Detect which cell encompasses the target text, then output its (x, y) center coordinate. 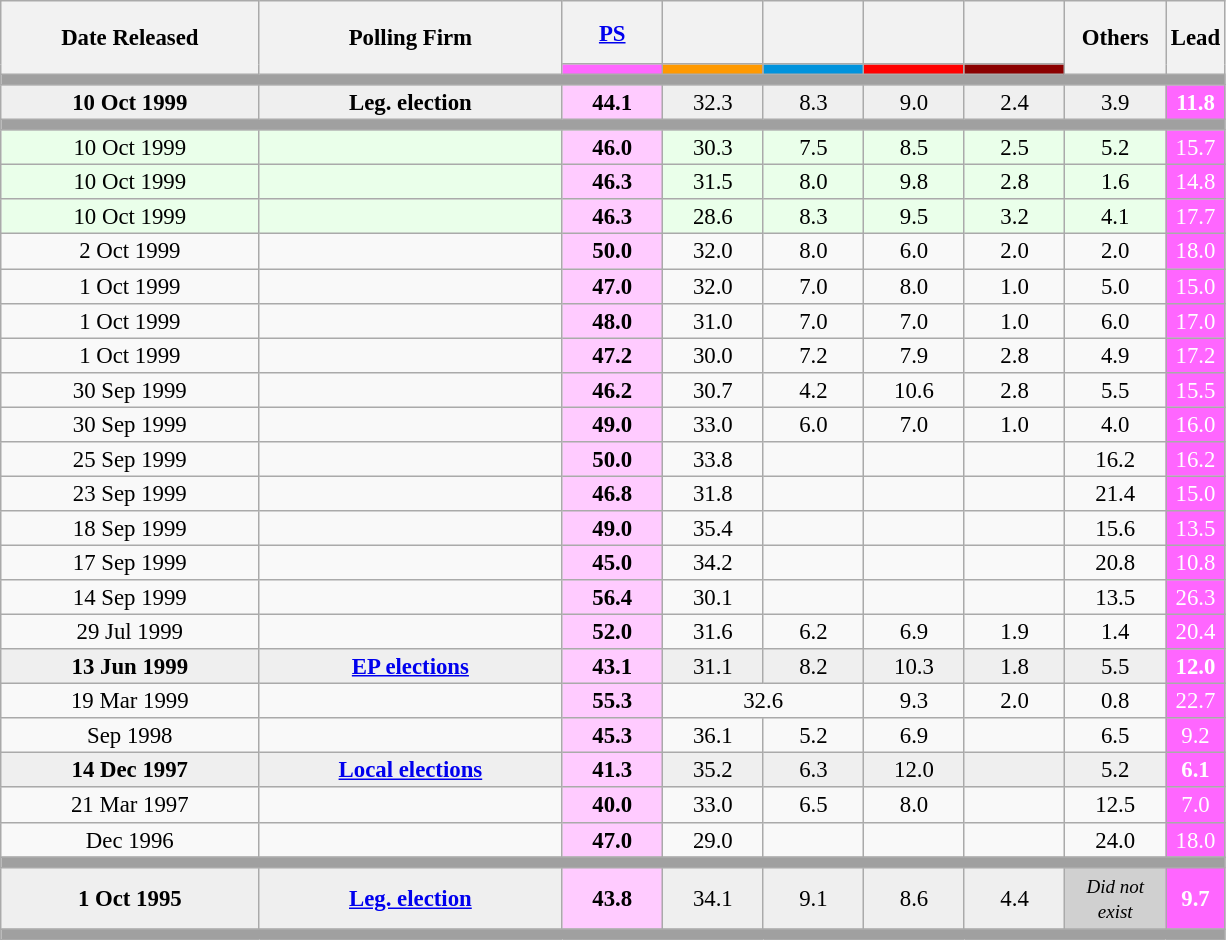
0.8 (1116, 702)
47.2 (612, 356)
Others (1116, 38)
10.3 (914, 666)
17.0 (1196, 320)
1.4 (1116, 632)
7.5 (814, 148)
30.0 (714, 356)
11.8 (1196, 102)
1.9 (1014, 632)
20.4 (1196, 632)
36.1 (714, 736)
8.2 (814, 666)
Lead (1196, 38)
29 Jul 1999 (130, 632)
32.6 (764, 702)
15.5 (1196, 390)
4.2 (814, 390)
55.3 (612, 702)
20.8 (1116, 562)
21.4 (1116, 494)
EP elections (410, 666)
6.2 (814, 632)
31.0 (714, 320)
29.0 (714, 840)
30.7 (714, 390)
14.8 (1196, 182)
Dec 1996 (130, 840)
34.1 (714, 898)
9.8 (914, 182)
3.9 (1116, 102)
1.8 (1014, 666)
21 Mar 1997 (130, 806)
48.0 (612, 320)
2 Oct 1999 (130, 252)
35.4 (714, 528)
Date Released (130, 38)
7.2 (814, 356)
PS (612, 32)
4.1 (1116, 218)
3.2 (1014, 218)
30.1 (714, 598)
9.5 (914, 218)
43.1 (612, 666)
31.8 (714, 494)
2.5 (1014, 148)
43.8 (612, 898)
9.7 (1196, 898)
31.1 (714, 666)
28.6 (714, 218)
34.2 (714, 562)
9.0 (914, 102)
45.0 (612, 562)
1 Oct 1995 (130, 898)
8.6 (914, 898)
52.0 (612, 632)
9.2 (1196, 736)
4.0 (1116, 424)
10.8 (1196, 562)
Local elections (410, 770)
16.0 (1196, 424)
17 Sep 1999 (130, 562)
22.7 (1196, 702)
24.0 (1116, 840)
32.3 (714, 102)
Polling Firm (410, 38)
14 Sep 1999 (130, 598)
5.0 (1116, 286)
46.0 (612, 148)
31.5 (714, 182)
Did notexist (1116, 898)
9.3 (914, 702)
46.8 (612, 494)
18 Sep 1999 (130, 528)
15.7 (1196, 148)
1.6 (1116, 182)
14 Dec 1997 (130, 770)
44.1 (612, 102)
4.4 (1014, 898)
33.8 (714, 460)
56.4 (612, 598)
23 Sep 1999 (130, 494)
17.7 (1196, 218)
35.2 (714, 770)
45.3 (612, 736)
41.3 (612, 770)
13 Jun 1999 (130, 666)
6.3 (814, 770)
10.6 (914, 390)
25 Sep 1999 (130, 460)
9.1 (814, 898)
30.3 (714, 148)
26.3 (1196, 598)
19 Mar 1999 (130, 702)
7.9 (914, 356)
Sep 1998 (130, 736)
2.4 (1014, 102)
12.5 (1116, 806)
15.6 (1116, 528)
40.0 (612, 806)
8.5 (914, 148)
6.1 (1196, 770)
31.6 (714, 632)
17.2 (1196, 356)
46.2 (612, 390)
4.9 (1116, 356)
